Output the [x, y] coordinate of the center of the cell containing the given text.  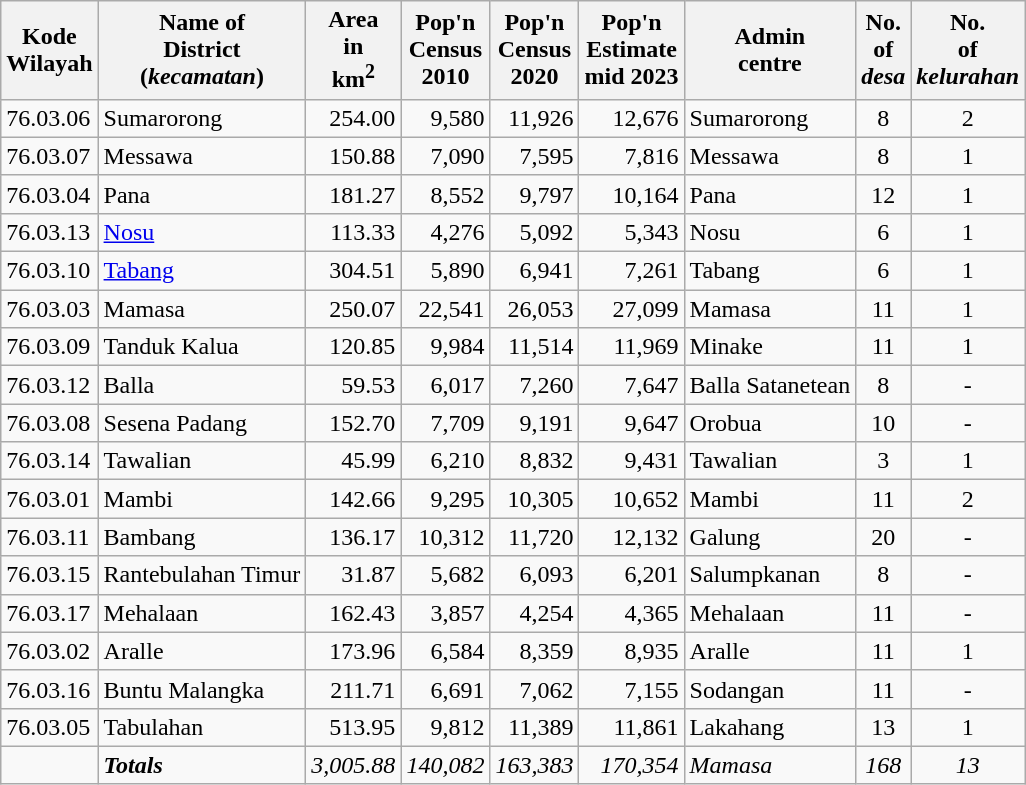
76.03.14 [50, 461]
Pop'nEstimatemid 2023 [632, 50]
136.17 [354, 537]
Tanduk Kalua [202, 347]
31.87 [354, 575]
11,926 [534, 118]
76.03.08 [50, 423]
76.03.11 [50, 537]
76.03.03 [50, 309]
9,191 [534, 423]
7,647 [632, 385]
9,647 [632, 423]
76.03.10 [50, 271]
76.03.13 [50, 232]
7,155 [632, 689]
Totals [202, 765]
76.03.07 [50, 156]
12,676 [632, 118]
163,383 [534, 765]
Buntu Malangka [202, 689]
9,812 [446, 727]
142.66 [354, 499]
5,343 [632, 232]
No.ofkelurahan [968, 50]
Orobua [770, 423]
Minake [770, 347]
9,295 [446, 499]
3,005.88 [354, 765]
Rantebulahan Timur [202, 575]
6,941 [534, 271]
162.43 [354, 613]
7,816 [632, 156]
Kode Wilayah [50, 50]
Admincentre [770, 50]
168 [884, 765]
4,276 [446, 232]
11,861 [632, 727]
250.07 [354, 309]
7,261 [632, 271]
8,935 [632, 651]
254.00 [354, 118]
No.ofdesa [884, 50]
7,090 [446, 156]
Lakahang [770, 727]
Name ofDistrict(kecamatan) [202, 50]
304.51 [354, 271]
6,201 [632, 575]
Pop'nCensus2020 [534, 50]
76.03.05 [50, 727]
113.33 [354, 232]
27,099 [632, 309]
11,389 [534, 727]
Sodangan [770, 689]
10,312 [446, 537]
12 [884, 194]
Galung [770, 537]
6,210 [446, 461]
76.03.06 [50, 118]
76.03.01 [50, 499]
140,082 [446, 765]
173.96 [354, 651]
Sesena Padang [202, 423]
26,053 [534, 309]
3,857 [446, 613]
181.27 [354, 194]
76.03.09 [50, 347]
22,541 [446, 309]
7,260 [534, 385]
9,984 [446, 347]
9,797 [534, 194]
6,017 [446, 385]
10,652 [632, 499]
6,584 [446, 651]
7,062 [534, 689]
5,682 [446, 575]
120.85 [354, 347]
Pop'nCensus2010 [446, 50]
Bambang [202, 537]
152.70 [354, 423]
Salumpkanan [770, 575]
6,093 [534, 575]
7,709 [446, 423]
Balla [202, 385]
76.03.02 [50, 651]
10 [884, 423]
76.03.04 [50, 194]
12,132 [632, 537]
4,254 [534, 613]
5,092 [534, 232]
8,552 [446, 194]
3 [884, 461]
Tabulahan [202, 727]
8,832 [534, 461]
11,720 [534, 537]
20 [884, 537]
6,691 [446, 689]
7,595 [534, 156]
76.03.15 [50, 575]
59.53 [354, 385]
45.99 [354, 461]
8,359 [534, 651]
150.88 [354, 156]
10,305 [534, 499]
Balla Satanetean [770, 385]
11,969 [632, 347]
76.03.12 [50, 385]
76.03.17 [50, 613]
10,164 [632, 194]
513.95 [354, 727]
9,431 [632, 461]
Area in km2 [354, 50]
211.71 [354, 689]
4,365 [632, 613]
5,890 [446, 271]
170,354 [632, 765]
76.03.16 [50, 689]
11,514 [534, 347]
9,580 [446, 118]
